Identify which cell holds the provided text, then report its [X, Y] central coordinate. 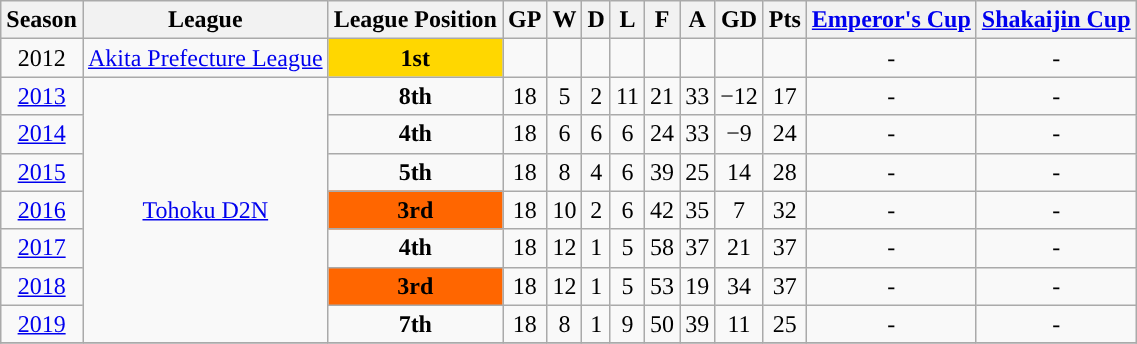
−12 [740, 96]
17 [784, 96]
D [596, 20]
2019 [42, 324]
4 [596, 172]
8th [415, 96]
2017 [42, 248]
GP [524, 20]
2013 [42, 96]
2016 [42, 210]
−9 [740, 134]
53 [662, 286]
19 [698, 286]
F [662, 20]
2018 [42, 286]
14 [740, 172]
Tohoku D2N [205, 210]
28 [784, 172]
1st [415, 58]
42 [662, 210]
35 [698, 210]
58 [662, 248]
Emperor's Cup [891, 20]
Pts [784, 20]
League Position [415, 20]
Season [42, 20]
9 [627, 324]
50 [662, 324]
2012 [42, 58]
5th [415, 172]
A [698, 20]
W [564, 20]
L [627, 20]
Akita Prefecture League [205, 58]
2014 [42, 134]
7 [740, 210]
Shakaijin Cup [1056, 20]
2015 [42, 172]
7th [415, 324]
10 [564, 210]
32 [784, 210]
34 [740, 286]
League [205, 20]
GD [740, 20]
